Identify which cell holds the provided text, then report its [x, y] central coordinate. 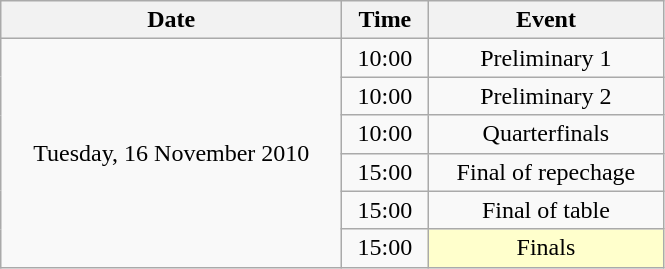
Final of table [546, 210]
Finals [546, 248]
Preliminary 1 [546, 58]
Final of repechage [546, 172]
Time [385, 20]
Date [172, 20]
Quarterfinals [546, 134]
Event [546, 20]
Preliminary 2 [546, 96]
Tuesday, 16 November 2010 [172, 153]
